Scan for the cell matching the given text and deliver its [x, y] coordinate at center. 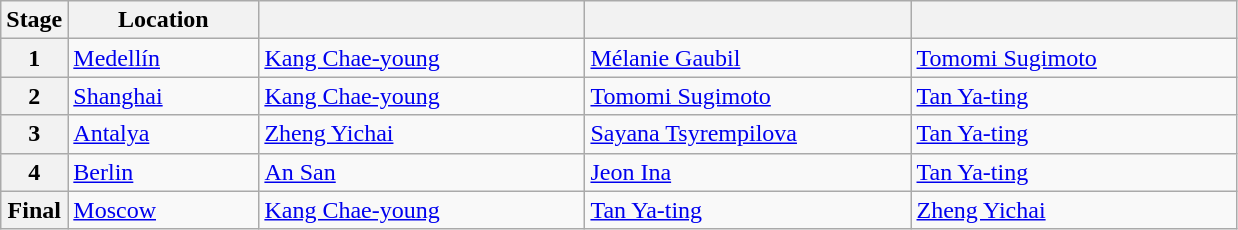
1 [34, 58]
Medellín [164, 58]
Sayana Tsyrempilova [748, 134]
4 [34, 172]
Final [34, 210]
Location [164, 20]
Berlin [164, 172]
An San [422, 172]
Mélanie Gaubil [748, 58]
3 [34, 134]
Stage [34, 20]
Moscow [164, 210]
Antalya [164, 134]
2 [34, 96]
Jeon Ina [748, 172]
Shanghai [164, 96]
